Determine the (X, Y) coordinate at the center of the cell enclosing the given text.  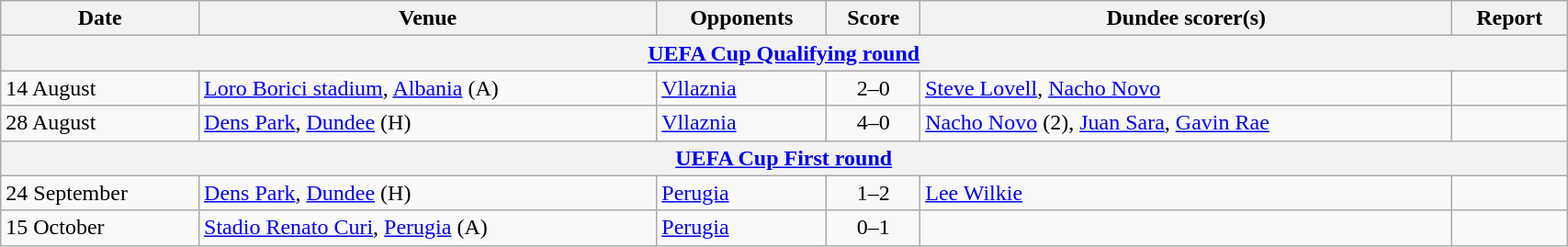
Lee Wilkie (1187, 193)
Report (1510, 18)
0–1 (874, 228)
24 September (100, 193)
Venue (428, 18)
15 October (100, 228)
Nacho Novo (2), Juan Sara, Gavin Rae (1187, 123)
1–2 (874, 193)
UEFA Cup First round (784, 158)
14 August (100, 88)
Steve Lovell, Nacho Novo (1187, 88)
Dundee scorer(s) (1187, 18)
Date (100, 18)
Loro Borici stadium, Albania (A) (428, 88)
2–0 (874, 88)
4–0 (874, 123)
Opponents (742, 18)
Stadio Renato Curi, Perugia (A) (428, 228)
28 August (100, 123)
Score (874, 18)
UEFA Cup Qualifying round (784, 53)
